Identify which cell holds the provided text, then report its (X, Y) central coordinate. 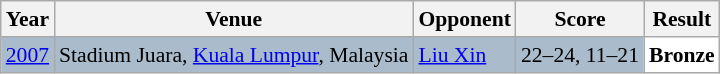
Score (580, 19)
22–24, 11–21 (580, 55)
Bronze (682, 55)
Year (28, 19)
Liu Xin (464, 55)
Opponent (464, 19)
Stadium Juara, Kuala Lumpur, Malaysia (234, 55)
Venue (234, 19)
Result (682, 19)
2007 (28, 55)
